Extract the (X, Y) coordinate from the center of the cell holding the provided text.  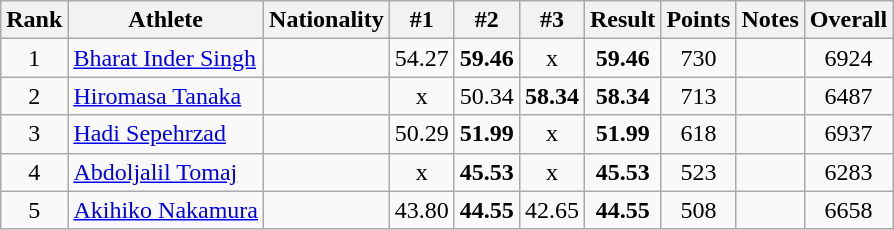
Akihiko Nakamura (166, 210)
Abdoljalil Tomaj (166, 172)
Overall (848, 20)
6924 (848, 58)
Athlete (166, 20)
523 (698, 172)
730 (698, 58)
50.29 (422, 134)
Points (698, 20)
5 (34, 210)
Rank (34, 20)
6658 (848, 210)
508 (698, 210)
2 (34, 96)
6937 (848, 134)
6487 (848, 96)
43.80 (422, 210)
Nationality (327, 20)
6283 (848, 172)
42.65 (552, 210)
#1 (422, 20)
Bharat Inder Singh (166, 58)
618 (698, 134)
1 (34, 58)
Hadi Sepehrzad (166, 134)
Notes (770, 20)
3 (34, 134)
713 (698, 96)
54.27 (422, 58)
Hiromasa Tanaka (166, 96)
#3 (552, 20)
#2 (486, 20)
Result (622, 20)
50.34 (486, 96)
4 (34, 172)
